Output the [X, Y] coordinate of the center of the cell containing the given text.  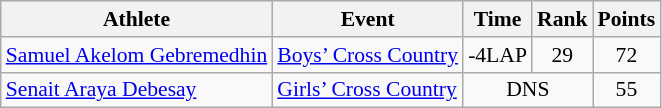
Girls’ Cross Country [368, 90]
Samuel Akelom Gebremedhin [137, 55]
Points [627, 19]
Event [368, 19]
Athlete [137, 19]
DNS [528, 90]
Rank [562, 19]
Boys’ Cross Country [368, 55]
-4LAP [498, 55]
Time [498, 19]
55 [627, 90]
Senait Araya Debesay [137, 90]
29 [562, 55]
72 [627, 55]
